Search for the cell housing the specified text and yield its [x, y] center coordinate. 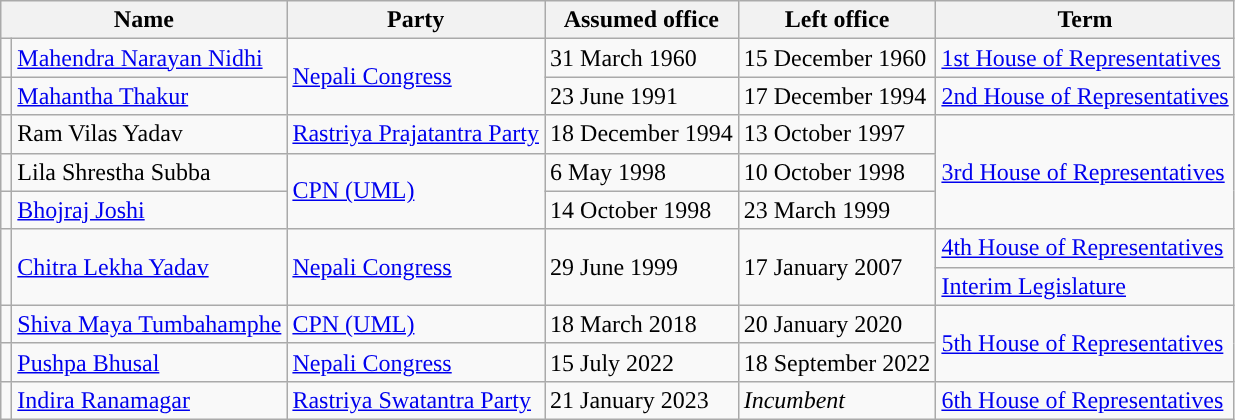
Interim Legislature [1085, 286]
13 October 1997 [837, 134]
31 March 1960 [642, 58]
Mahantha Thakur [150, 96]
18 September 2022 [837, 362]
Left office [837, 20]
20 January 2020 [837, 324]
Chitra Lekha Yadav [150, 267]
29 June 1999 [642, 267]
1st House of Representatives [1085, 58]
21 January 2023 [642, 400]
Lila Shrestha Subba [150, 172]
17 January 2007 [837, 267]
17 December 1994 [837, 96]
Shiva Maya Tumbahamphe [150, 324]
Pushpa Bhusal [150, 362]
6th House of Representatives [1085, 400]
Rastriya Swatantra Party [416, 400]
14 October 1998 [642, 210]
23 June 1991 [642, 96]
23 March 1999 [837, 210]
5th House of Representatives [1085, 343]
6 May 1998 [642, 172]
10 October 1998 [837, 172]
Party [416, 20]
3rd House of Representatives [1085, 172]
18 March 2018 [642, 324]
Rastriya Prajatantra Party [416, 134]
Name [144, 20]
Ram Vilas Yadav [150, 134]
Incumbent [837, 400]
2nd House of Representatives [1085, 96]
Mahendra Narayan Nidhi [150, 58]
Indira Ranamagar [150, 400]
Assumed office [642, 20]
18 December 1994 [642, 134]
Bhojraj Joshi [150, 210]
15 July 2022 [642, 362]
4th House of Representatives [1085, 248]
Term [1085, 20]
15 December 1960 [837, 58]
